Search for the cell housing the specified text and yield its [X, Y] center coordinate. 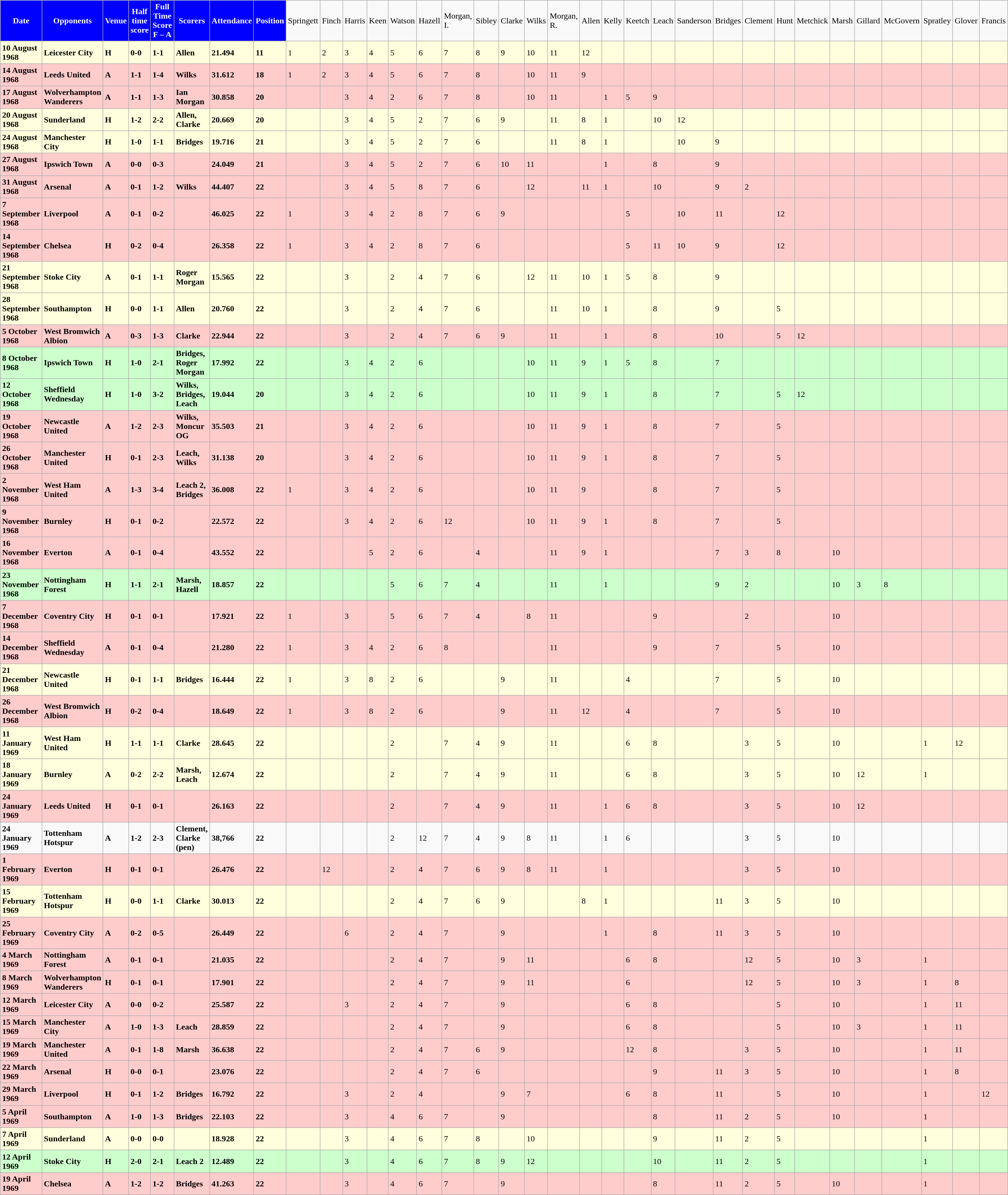
22.572 [232, 521]
21.280 [232, 648]
16.444 [232, 679]
Springett [303, 21]
25 February 1969 [21, 933]
30.858 [232, 97]
19.044 [232, 395]
Half time score [140, 21]
46.025 [232, 214]
29 March 1969 [21, 1094]
19 March 1969 [21, 1049]
Wilks, Bridges, Leach [192, 395]
17.901 [232, 982]
14 December 1968 [21, 648]
Leach 2 [192, 1161]
7 December 1968 [21, 616]
3-2 [162, 395]
Scorers [192, 21]
26 December 1968 [21, 711]
Watson [402, 21]
Kelly [613, 21]
18.928 [232, 1139]
7 September 1968 [21, 214]
20.760 [232, 309]
15 February 1969 [21, 901]
21 September 1968 [21, 277]
16 November 1968 [21, 553]
Metchick [812, 21]
Roger Morgan [192, 277]
12.489 [232, 1161]
1 February 1969 [21, 870]
23.076 [232, 1072]
17.921 [232, 616]
20 August 1968 [21, 120]
44.407 [232, 186]
8 October 1968 [21, 363]
21.035 [232, 960]
26.358 [232, 245]
19.716 [232, 142]
Attendance [232, 21]
Spratley [937, 21]
12 April 1969 [21, 1161]
28.859 [232, 1027]
15.565 [232, 277]
14 August 1968 [21, 75]
43.552 [232, 553]
36.638 [232, 1049]
Leach 2, Bridges [192, 489]
41.263 [232, 1183]
8 March 1969 [21, 982]
23 November 1968 [21, 584]
2 November 1968 [21, 489]
38,766 [232, 838]
Opponents [73, 21]
4 March 1969 [21, 960]
35.503 [232, 426]
31 August 1968 [21, 186]
21.494 [232, 52]
Gillard [868, 21]
16.792 [232, 1094]
Keetch [638, 21]
Keen [378, 21]
10 August 1968 [21, 52]
20.669 [232, 120]
Wilks, Moncur OG [192, 426]
12.674 [232, 774]
18.857 [232, 584]
18.649 [232, 711]
18 [270, 75]
24.049 [232, 164]
25.587 [232, 1004]
1-8 [162, 1049]
31.138 [232, 458]
17.992 [232, 363]
Sanderson [694, 21]
28 September 1968 [21, 309]
31.612 [232, 75]
26 October 1968 [21, 458]
11 January 1969 [21, 743]
Morgan, I. [458, 21]
Leach, Wilks [192, 458]
14 September 1968 [21, 245]
Glover [966, 21]
Morgan, R. [564, 21]
19 April 1969 [21, 1183]
Hunt [785, 21]
Marsh, Leach [192, 774]
Finch [332, 21]
22 March 1969 [21, 1072]
24 August 1968 [21, 142]
9 November 1968 [21, 521]
22.944 [232, 336]
1-4 [162, 75]
22.103 [232, 1117]
Allen, Clarke [192, 120]
12 October 1968 [21, 395]
Clement, Clarke (pen) [192, 838]
5 April 1969 [21, 1117]
3-4 [162, 489]
McGovern [902, 21]
2-0 [140, 1161]
15 March 1969 [21, 1027]
5 October 1968 [21, 336]
26.163 [232, 806]
Bridges, Roger Morgan [192, 363]
0-5 [162, 933]
Position [270, 21]
Full Time ScoreF – A [162, 21]
30.013 [232, 901]
17 August 1968 [21, 97]
12 March 1969 [21, 1004]
36.008 [232, 489]
Francis [994, 21]
Harris [355, 21]
7 April 1969 [21, 1139]
26.449 [232, 933]
26.476 [232, 870]
Venue [116, 21]
Marsh, Hazell [192, 584]
27 August 1968 [21, 164]
Ian Morgan [192, 97]
Date [21, 21]
19 October 1968 [21, 426]
Sibley [486, 21]
Clement [759, 21]
18 January 1969 [21, 774]
21 December 1968 [21, 679]
Hazell [430, 21]
28.645 [232, 743]
